From the cell containing the given text, extract its center point as (x, y) coordinate. 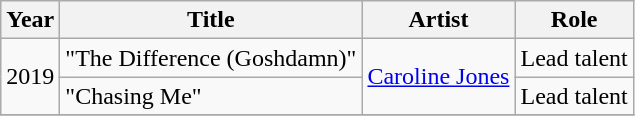
Year (30, 20)
Title (211, 20)
Role (574, 20)
Caroline Jones (438, 77)
2019 (30, 77)
"Chasing Me" (211, 96)
Artist (438, 20)
"The Difference (Goshdamn)" (211, 58)
